Pinpoint the cell where the given text exists, returning its [X, Y] midpoint coordinate. 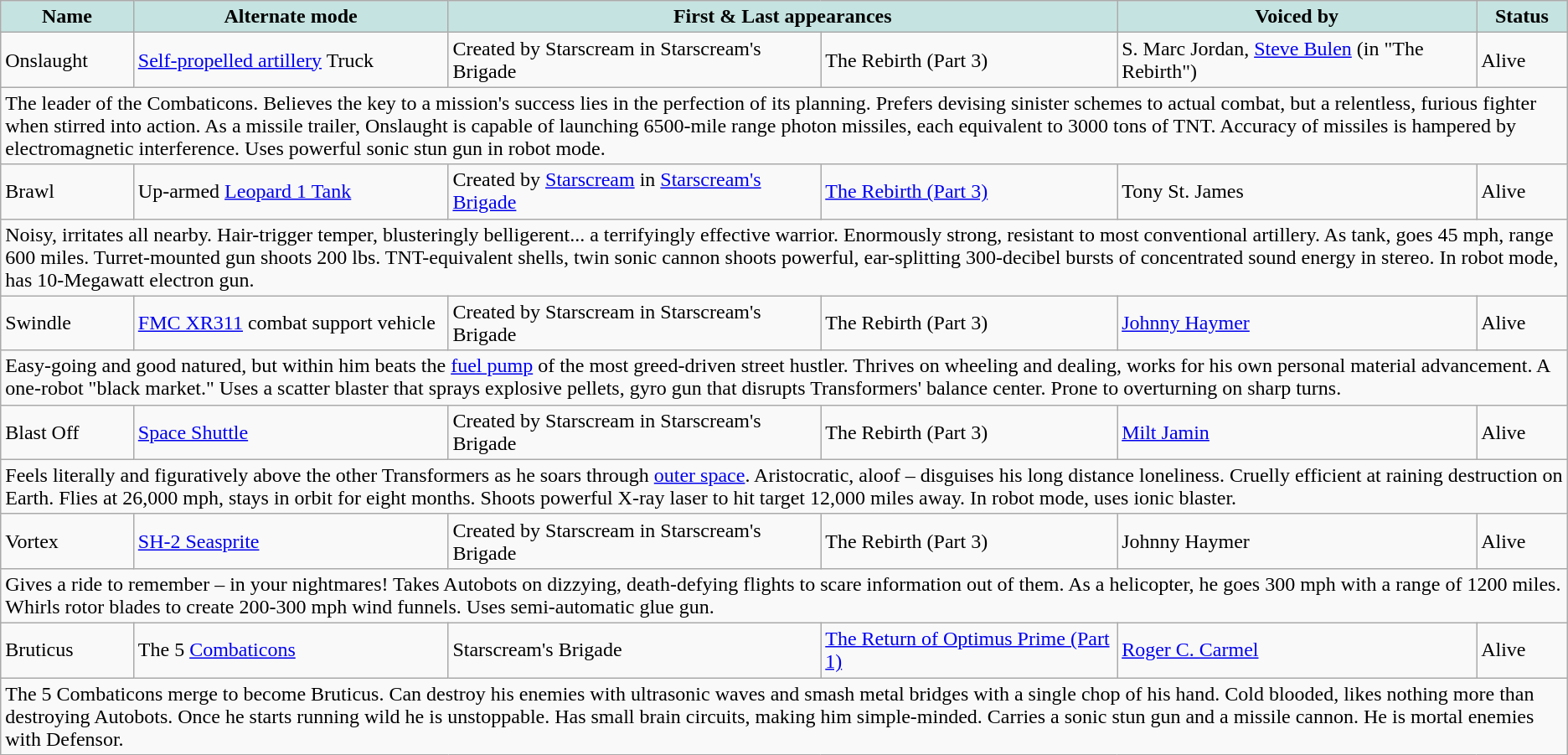
Tony St. James [1297, 191]
Self-propelled artillery Truck [291, 60]
Space Shuttle [291, 432]
Onslaught [67, 60]
Status [1523, 17]
Name [67, 17]
Roger C. Carmel [1297, 650]
Milt Jamin [1297, 432]
Starscream's Brigade [635, 650]
Brawl [67, 191]
The Return of Optimus Prime (Part 1) [969, 650]
Up-armed Leopard 1 Tank [291, 191]
First & Last appearances [782, 17]
Alternate mode [291, 17]
The 5 Combaticons [291, 650]
FMC XR311 combat support vehicle [291, 323]
Swindle [67, 323]
Bruticus [67, 650]
SH-2 Seasprite [291, 541]
Voiced by [1297, 17]
Blast Off [67, 432]
S. Marc Jordan, Steve Bulen (in "The Rebirth") [1297, 60]
Vortex [67, 541]
